Search for the cell housing the specified text and yield its [x, y] center coordinate. 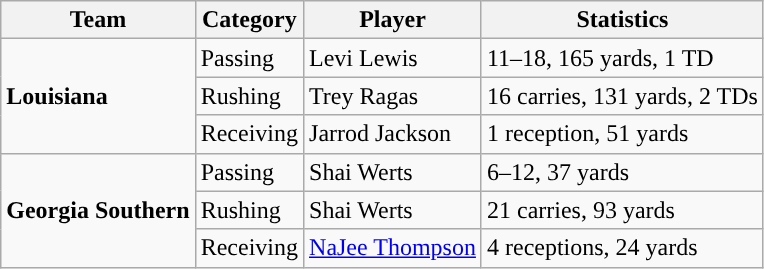
NaJee Thompson [393, 248]
Statistics [622, 20]
11–18, 165 yards, 1 TD [622, 58]
Trey Ragas [393, 96]
21 carries, 93 yards [622, 210]
1 reception, 51 yards [622, 134]
Georgia Southern [98, 210]
Louisiana [98, 96]
4 receptions, 24 yards [622, 248]
Levi Lewis [393, 58]
Jarrod Jackson [393, 134]
Player [393, 20]
6–12, 37 yards [622, 172]
16 carries, 131 yards, 2 TDs [622, 96]
Category [249, 20]
Team [98, 20]
